From the cell containing the given text, extract its center point as (x, y) coordinate. 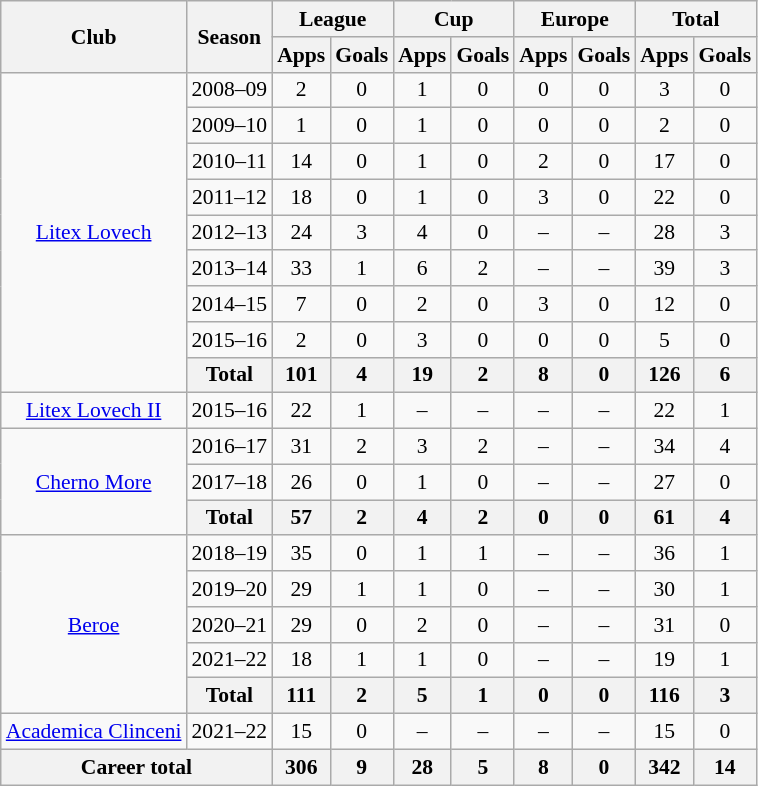
17 (664, 162)
2014–15 (229, 304)
2011–12 (229, 197)
League (332, 19)
Litex Lovech (94, 232)
36 (664, 554)
2017–18 (229, 482)
33 (301, 269)
Europe (574, 19)
2009–10 (229, 126)
2008–09 (229, 90)
26 (301, 482)
24 (301, 233)
116 (664, 696)
126 (664, 375)
2020–21 (229, 625)
34 (664, 447)
12 (664, 304)
2013–14 (229, 269)
7 (301, 304)
Cup (454, 19)
Cherno More (94, 482)
2010–11 (229, 162)
Litex Lovech II (94, 411)
342 (664, 767)
61 (664, 518)
Academica Clinceni (94, 732)
Season (229, 36)
2018–19 (229, 554)
57 (301, 518)
39 (664, 269)
30 (664, 589)
2016–17 (229, 447)
101 (301, 375)
2012–13 (229, 233)
Career total (136, 767)
Beroe (94, 625)
27 (664, 482)
306 (301, 767)
111 (301, 696)
9 (362, 767)
Club (94, 36)
35 (301, 554)
2019–20 (229, 589)
